Return the (x, y) coordinate for the center point of the cell that contains the specified text.  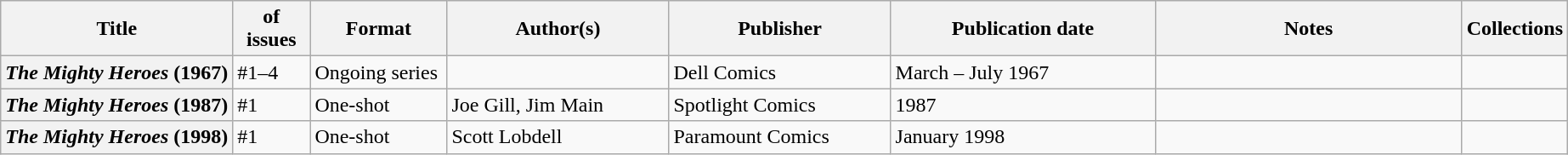
January 1998 (1023, 137)
of issues (272, 29)
Author(s) (558, 29)
Spotlight Comics (780, 105)
Joe Gill, Jim Main (558, 105)
#1–4 (272, 72)
Collections (1514, 29)
Publication date (1023, 29)
The Mighty Heroes (1987) (117, 105)
Notes (1309, 29)
Scott Lobdell (558, 137)
Paramount Comics (780, 137)
Title (117, 29)
The Mighty Heroes (1998) (117, 137)
Ongoing series (379, 72)
The Mighty Heroes (1967) (117, 72)
Format (379, 29)
Dell Comics (780, 72)
March – July 1967 (1023, 72)
1987 (1023, 105)
Publisher (780, 29)
